Capture the cell that displays the provided text and extract its (x, y) central coordinate. 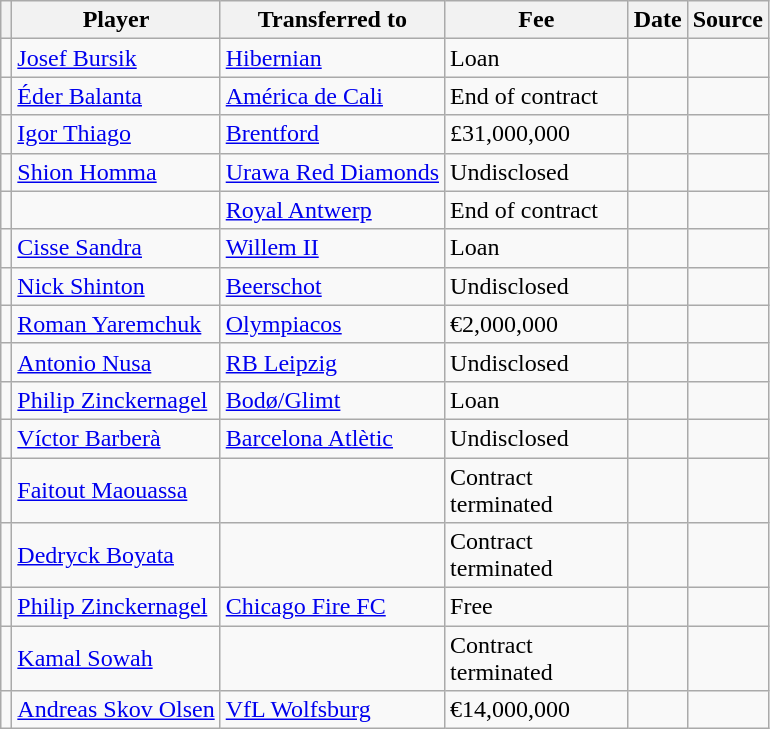
Igor Thiago (116, 134)
Hibernian (332, 58)
Bodø/Glimt (332, 400)
Olympiacos (332, 324)
€14,000,000 (537, 710)
Date (658, 20)
VfL Wolfsburg (332, 710)
América de Cali (332, 96)
Player (116, 20)
Antonio Nusa (116, 362)
Chicago Fire FC (332, 607)
Fee (537, 20)
Faitout Maouassa (116, 490)
Víctor Barberà (116, 438)
Shion Homma (116, 172)
Roman Yaremchuk (116, 324)
Barcelona Atlètic (332, 438)
Éder Balanta (116, 96)
RB Leipzig (332, 362)
Willem II (332, 248)
Dedryck Boyata (116, 556)
Urawa Red Diamonds (332, 172)
Free (537, 607)
Brentford (332, 134)
Andreas Skov Olsen (116, 710)
Royal Antwerp (332, 210)
Kamal Sowah (116, 658)
Cisse Sandra (116, 248)
€2,000,000 (537, 324)
Josef Bursik (116, 58)
Source (728, 20)
Nick Shinton (116, 286)
Beerschot (332, 286)
Transferred to (332, 20)
£31,000,000 (537, 134)
